Pinpoint the cell where the given text exists, returning its (x, y) midpoint coordinate. 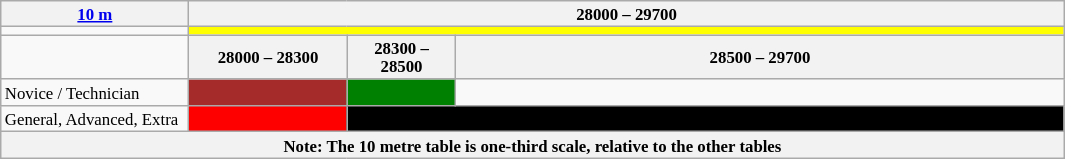
28300 – 28500 (402, 57)
28500 – 29700 (760, 57)
10 m (95, 14)
General, Advanced, Extra (95, 119)
28000 – 29700 (626, 14)
Note: The 10 metre table is one-third scale, relative to the other tables (532, 145)
Novice / Technician (95, 93)
28000 – 28300 (268, 57)
